Return the [X, Y] coordinate for the center point of the cell that contains the specified text.  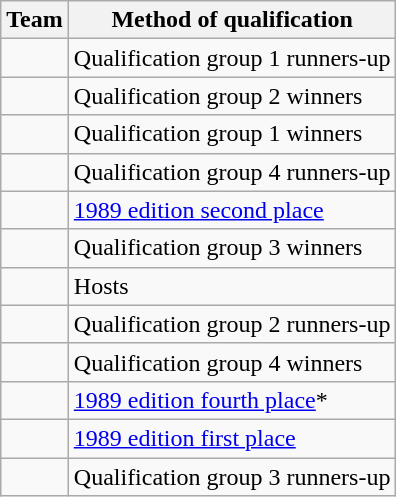
Qualification group 4 winners [232, 362]
Team [35, 20]
1989 edition second place [232, 210]
Method of qualification [232, 20]
Qualification group 3 runners-up [232, 477]
Qualification group 1 runners-up [232, 58]
Hosts [232, 286]
Qualification group 3 winners [232, 248]
Qualification group 1 winners [232, 134]
Qualification group 4 runners-up [232, 172]
1989 edition fourth place* [232, 400]
1989 edition first place [232, 438]
Qualification group 2 runners-up [232, 324]
Qualification group 2 winners [232, 96]
